Capture the cell that displays the provided text and extract its [x, y] central coordinate. 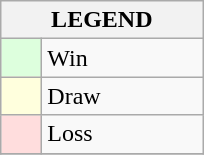
Loss [122, 134]
Win [122, 58]
LEGEND [102, 20]
Draw [122, 96]
